Pinpoint the cell where the given text exists, returning its [X, Y] midpoint coordinate. 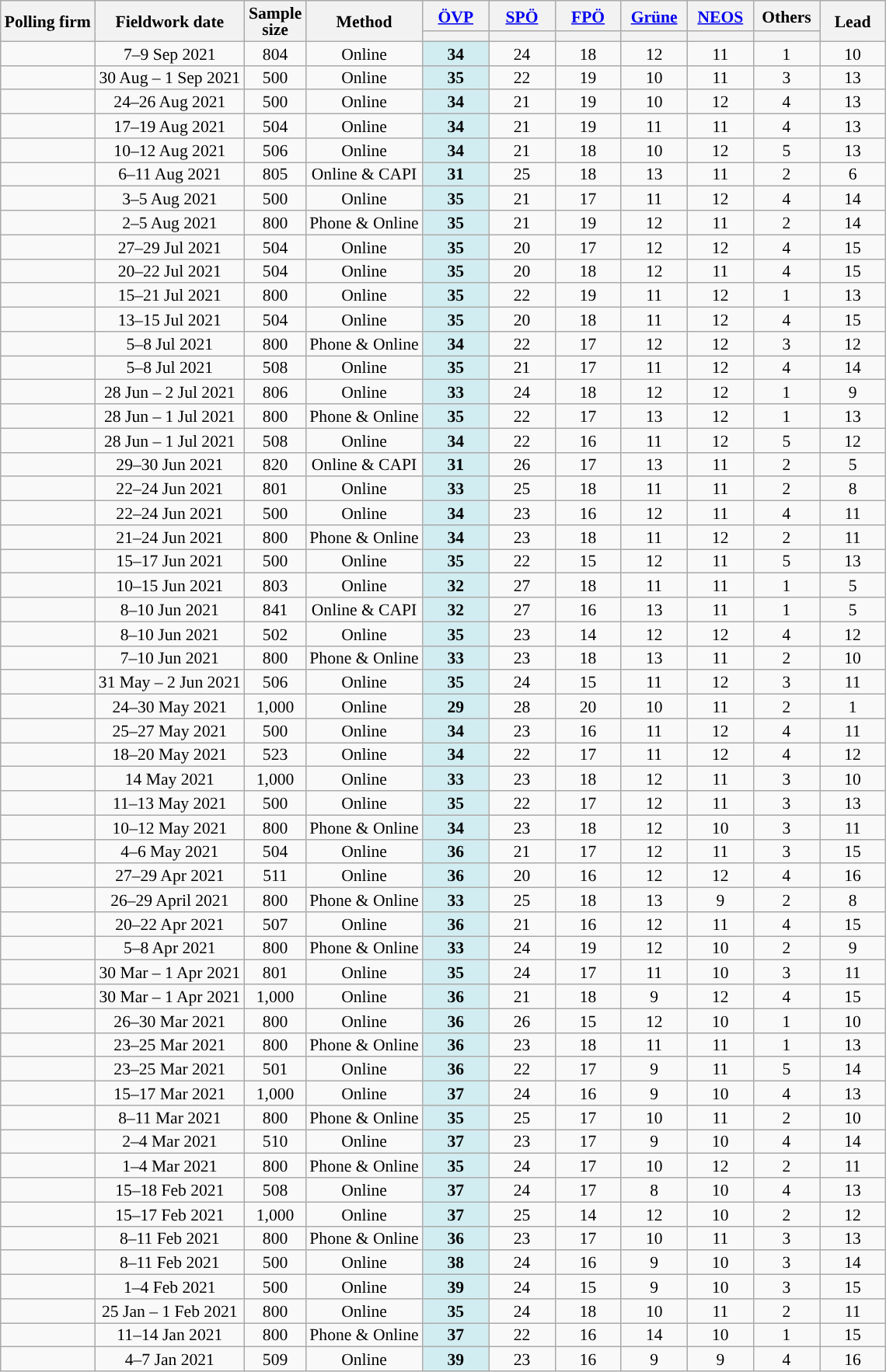
507 [275, 925]
15–17 Mar 2021 [169, 1094]
803 [275, 586]
10–15 Jun 2021 [169, 586]
5–8 Apr 2021 [169, 948]
18–20 May 2021 [169, 755]
15–21 Jul 2021 [169, 295]
11–14 Jan 2021 [169, 1335]
Grüne [654, 16]
10–12 May 2021 [169, 827]
Others [787, 16]
11–13 May 2021 [169, 803]
SPÖ [522, 16]
27–29 Apr 2021 [169, 876]
20–22 Jul 2021 [169, 270]
FPÖ [588, 16]
7–9 Sep 2021 [169, 53]
30 Aug – 1 Sep 2021 [169, 78]
14 May 2021 [169, 778]
26–29 April 2021 [169, 900]
4–7 Jan 2021 [169, 1360]
28 Jun – 2 Jul 2021 [169, 392]
8–11 Mar 2021 [169, 1117]
21–24 Jun 2021 [169, 538]
24–26 Aug 2021 [169, 103]
31 May – 2 Jun 2021 [169, 682]
2–5 Aug 2021 [169, 222]
Method [364, 21]
806 [275, 392]
24–30 May 2021 [169, 707]
3–5 Aug 2021 [169, 199]
29–30 Jun 2021 [169, 465]
501 [275, 1069]
25–27 May 2021 [169, 730]
804 [275, 53]
Fieldwork date [169, 21]
10–12 Aug 2021 [169, 151]
6 [852, 174]
820 [275, 465]
NEOS [720, 16]
Lead [852, 21]
15–17 Feb 2021 [169, 1214]
4–6 May 2021 [169, 851]
ÖVP [455, 16]
25 Jan – 1 Feb 2021 [169, 1311]
841 [275, 609]
20–22 Apr 2021 [169, 925]
511 [275, 876]
17–19 Aug 2021 [169, 126]
38 [455, 1263]
28 [522, 707]
2–4 Mar 2021 [169, 1142]
Polling firm [48, 21]
15–17 Jun 2021 [169, 561]
502 [275, 634]
510 [275, 1142]
6–11 Aug 2021 [169, 174]
27–29 Jul 2021 [169, 247]
509 [275, 1360]
15–18 Feb 2021 [169, 1190]
805 [275, 174]
13–15 Jul 2021 [169, 320]
Samplesize [275, 21]
7–10 Jun 2021 [169, 657]
523 [275, 755]
1–4 Mar 2021 [169, 1165]
1–4 Feb 2021 [169, 1287]
26–30 Mar 2021 [169, 1021]
29 [455, 707]
